Detect which cell encompasses the target text, then output its (x, y) center coordinate. 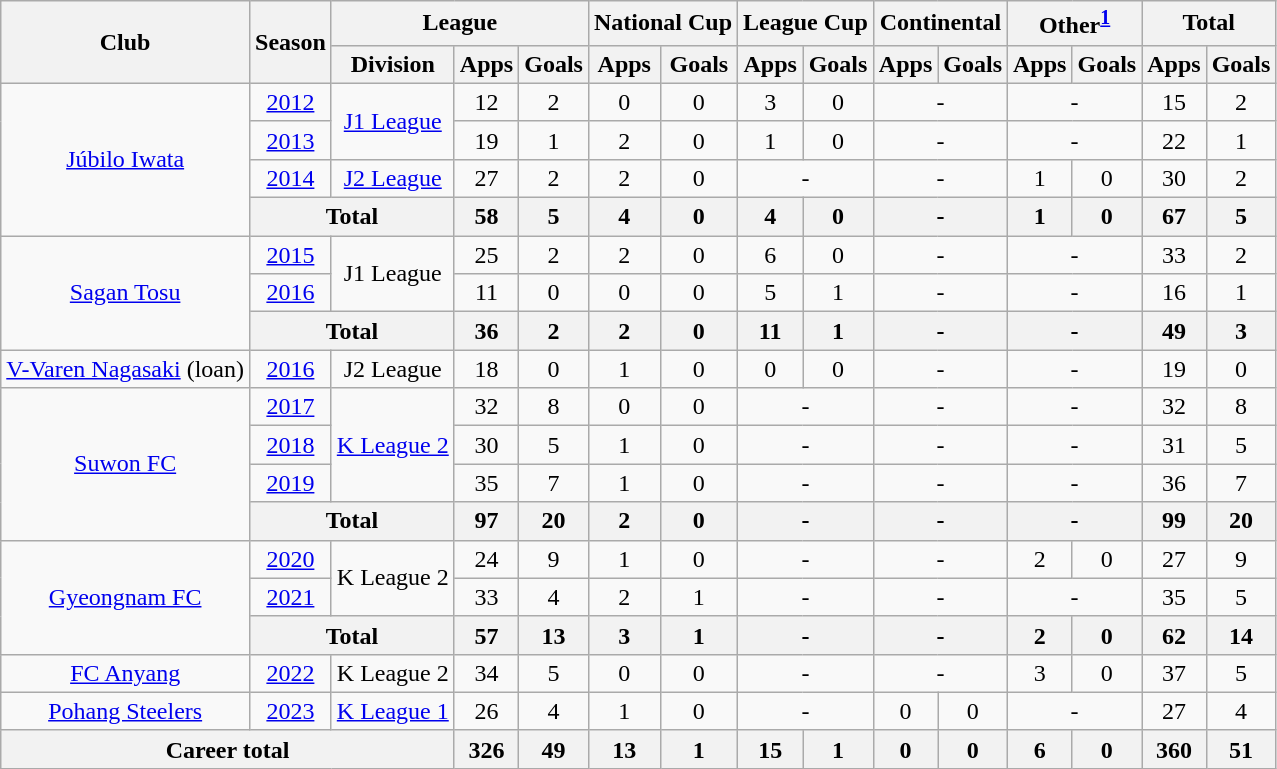
57 (486, 635)
326 (486, 749)
99 (1174, 521)
Career total (228, 749)
Júbilo Iwata (126, 159)
K League 1 (392, 711)
FC Anyang (126, 673)
360 (1174, 749)
2021 (291, 597)
Pohang Steelers (126, 711)
Division (392, 64)
14 (1241, 635)
National Cup (662, 24)
2014 (291, 178)
24 (486, 559)
2017 (291, 407)
37 (1174, 673)
18 (486, 369)
16 (1174, 293)
League (460, 24)
2019 (291, 483)
31 (1174, 445)
2020 (291, 559)
2015 (291, 255)
Season (291, 42)
51 (1241, 749)
58 (486, 217)
Continental (940, 24)
League Cup (806, 24)
2023 (291, 711)
12 (486, 102)
25 (486, 255)
34 (486, 673)
2013 (291, 140)
Other1 (1075, 24)
62 (1174, 635)
V-Varen Nagasaki (loan) (126, 369)
Sagan Tosu (126, 293)
Club (126, 42)
26 (486, 711)
2018 (291, 445)
67 (1174, 217)
22 (1174, 140)
2022 (291, 673)
2012 (291, 102)
Gyeongnam FC (126, 597)
97 (486, 521)
Suwon FC (126, 464)
